Pinpoint the cell where the given text exists, returning its (x, y) midpoint coordinate. 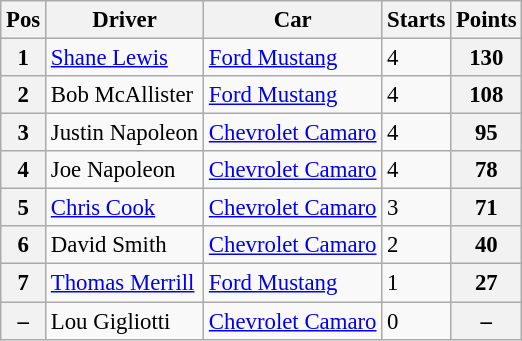
Starts (416, 20)
130 (486, 58)
Driver (125, 20)
Bob McAllister (125, 95)
Car (293, 20)
5 (24, 208)
78 (486, 170)
Joe Napoleon (125, 170)
108 (486, 95)
71 (486, 208)
40 (486, 245)
95 (486, 133)
Justin Napoleon (125, 133)
27 (486, 283)
David Smith (125, 245)
Points (486, 20)
Chris Cook (125, 208)
6 (24, 245)
0 (416, 321)
Thomas Merrill (125, 283)
Pos (24, 20)
Shane Lewis (125, 58)
Lou Gigliotti (125, 321)
7 (24, 283)
